Identify which cell holds the provided text, then report its [X, Y] central coordinate. 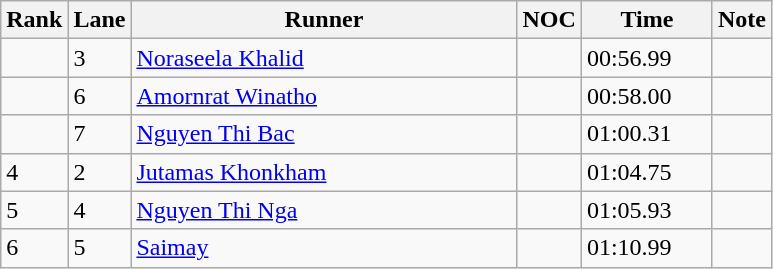
Amornrat Winatho [324, 96]
01:10.99 [646, 248]
Time [646, 20]
Jutamas Khonkham [324, 172]
Runner [324, 20]
Noraseela Khalid [324, 58]
7 [100, 134]
00:56.99 [646, 58]
01:00.31 [646, 134]
Nguyen Thi Nga [324, 210]
Note [742, 20]
01:04.75 [646, 172]
2 [100, 172]
NOC [549, 20]
Lane [100, 20]
00:58.00 [646, 96]
3 [100, 58]
01:05.93 [646, 210]
Rank [34, 20]
Nguyen Thi Bac [324, 134]
Saimay [324, 248]
